Find where the given text appears and provide that cell's center as [x, y] coordinate. 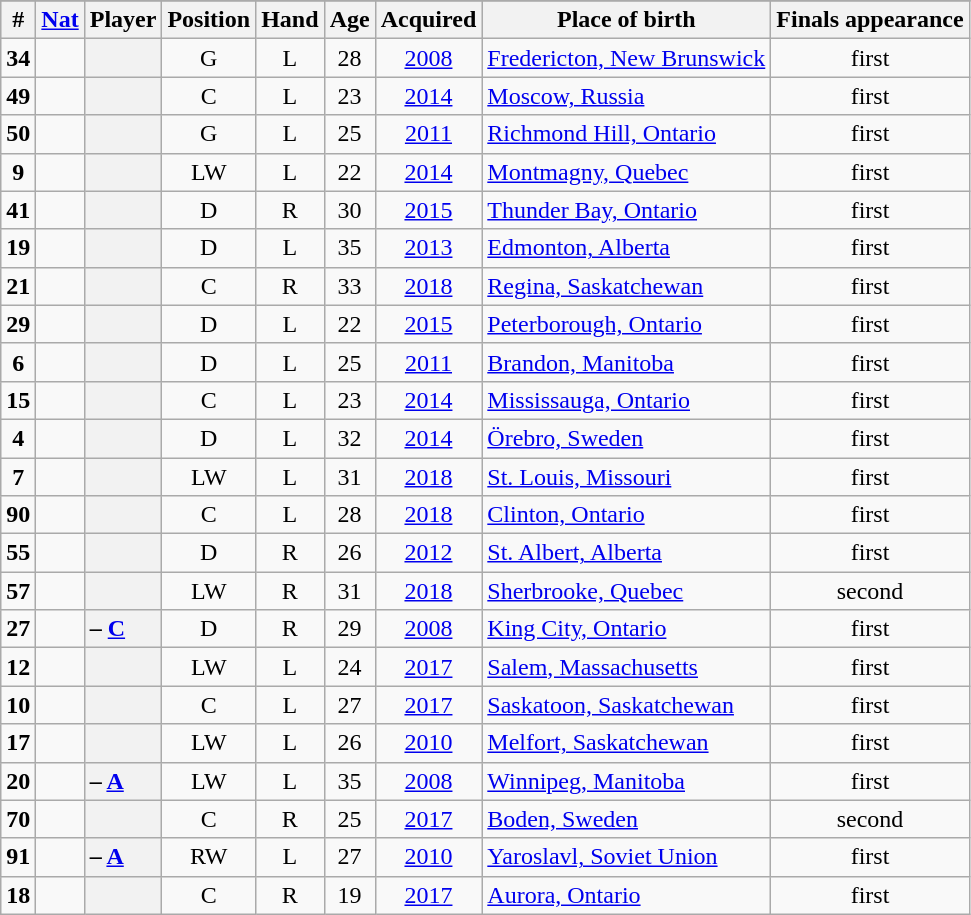
Örebro, Sweden [626, 438]
– C [123, 629]
50 [18, 134]
4 [18, 438]
Brandon, Manitoba [626, 362]
Position [209, 20]
Place of birth [626, 20]
Peterborough, Ontario [626, 324]
12 [18, 667]
9 [18, 172]
Saskatoon, Saskatchewan [626, 705]
34 [18, 58]
91 [18, 857]
Age [350, 20]
St. Louis, Missouri [626, 477]
Moscow, Russia [626, 96]
32 [350, 438]
24 [350, 667]
Sherbrooke, Quebec [626, 591]
Thunder Bay, Ontario [626, 210]
RW [209, 857]
Salem, Massachusetts [626, 667]
Regina, Saskatchewan [626, 286]
2012 [428, 553]
55 [18, 553]
2013 [428, 248]
Melfort, Saskatchewan [626, 743]
Nat [60, 20]
Finals appearance [870, 20]
Richmond Hill, Ontario [626, 134]
St. Albert, Alberta [626, 553]
17 [18, 743]
Acquired [428, 20]
Yaroslavl, Soviet Union [626, 857]
King City, Ontario [626, 629]
Fredericton, New Brunswick [626, 58]
Aurora, Ontario [626, 895]
10 [18, 705]
Boden, Sweden [626, 819]
49 [18, 96]
18 [18, 895]
Clinton, Ontario [626, 515]
Edmonton, Alberta [626, 248]
21 [18, 286]
Hand [290, 20]
Montmagny, Quebec [626, 172]
33 [350, 286]
Player [123, 20]
41 [18, 210]
Winnipeg, Manitoba [626, 781]
6 [18, 362]
7 [18, 477]
20 [18, 781]
Mississauga, Ontario [626, 400]
# [18, 20]
57 [18, 591]
70 [18, 819]
30 [350, 210]
15 [18, 400]
90 [18, 515]
